For the text-containing cell, return its midpoint in (X, Y) coordinate format. 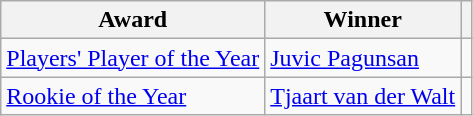
Winner (363, 20)
Tjaart van der Walt (363, 96)
Award (133, 20)
Juvic Pagunsan (363, 58)
Players' Player of the Year (133, 58)
Rookie of the Year (133, 96)
